Return the (X, Y) coordinate for the center point of the cell that contains the specified text.  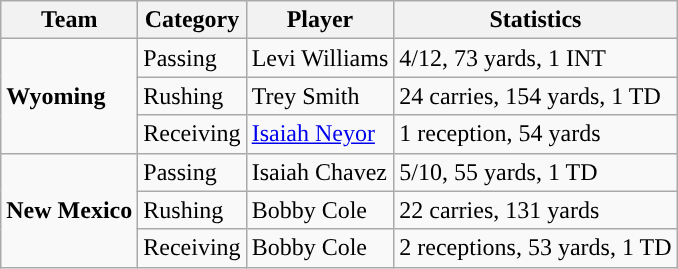
New Mexico (70, 210)
Isaiah Neyor (320, 134)
4/12, 73 yards, 1 INT (536, 58)
Category (192, 20)
22 carries, 131 yards (536, 210)
Levi Williams (320, 58)
Trey Smith (320, 96)
5/10, 55 yards, 1 TD (536, 172)
1 reception, 54 yards (536, 134)
24 carries, 154 yards, 1 TD (536, 96)
Statistics (536, 20)
2 receptions, 53 yards, 1 TD (536, 248)
Team (70, 20)
Wyoming (70, 96)
Player (320, 20)
Isaiah Chavez (320, 172)
